From the cell containing the given text, extract its center point as (X, Y) coordinate. 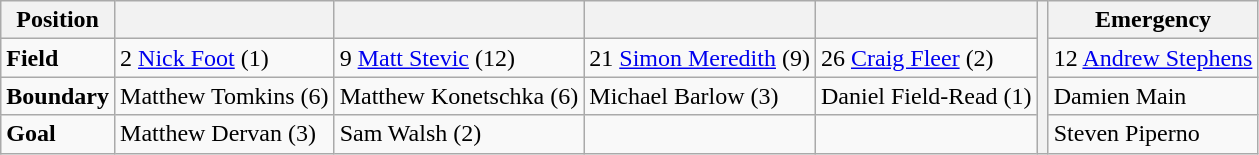
9 Matt Stevic (12) (459, 58)
Damien Main (1153, 96)
Boundary (58, 96)
21 Simon Meredith (9) (700, 58)
Matthew Dervan (3) (225, 134)
12 Andrew Stephens (1153, 58)
26 Craig Fleer (2) (926, 58)
Daniel Field-Read (1) (926, 96)
Sam Walsh (2) (459, 134)
Position (58, 20)
Emergency (1153, 20)
Matthew Konetschka (6) (459, 96)
2 Nick Foot (1) (225, 58)
Field (58, 58)
Matthew Tomkins (6) (225, 96)
Goal (58, 134)
Steven Piperno (1153, 134)
Michael Barlow (3) (700, 96)
